From the cell containing the given text, extract its center point as (X, Y) coordinate. 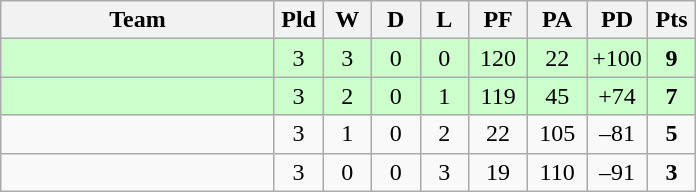
PA (558, 20)
–81 (618, 134)
D (396, 20)
PF (498, 20)
120 (498, 58)
+100 (618, 58)
L (444, 20)
Team (138, 20)
+74 (618, 96)
5 (672, 134)
W (348, 20)
119 (498, 96)
PD (618, 20)
105 (558, 134)
7 (672, 96)
9 (672, 58)
110 (558, 172)
Pld (298, 20)
Pts (672, 20)
–91 (618, 172)
45 (558, 96)
19 (498, 172)
